Search for the cell housing the specified text and yield its [x, y] center coordinate. 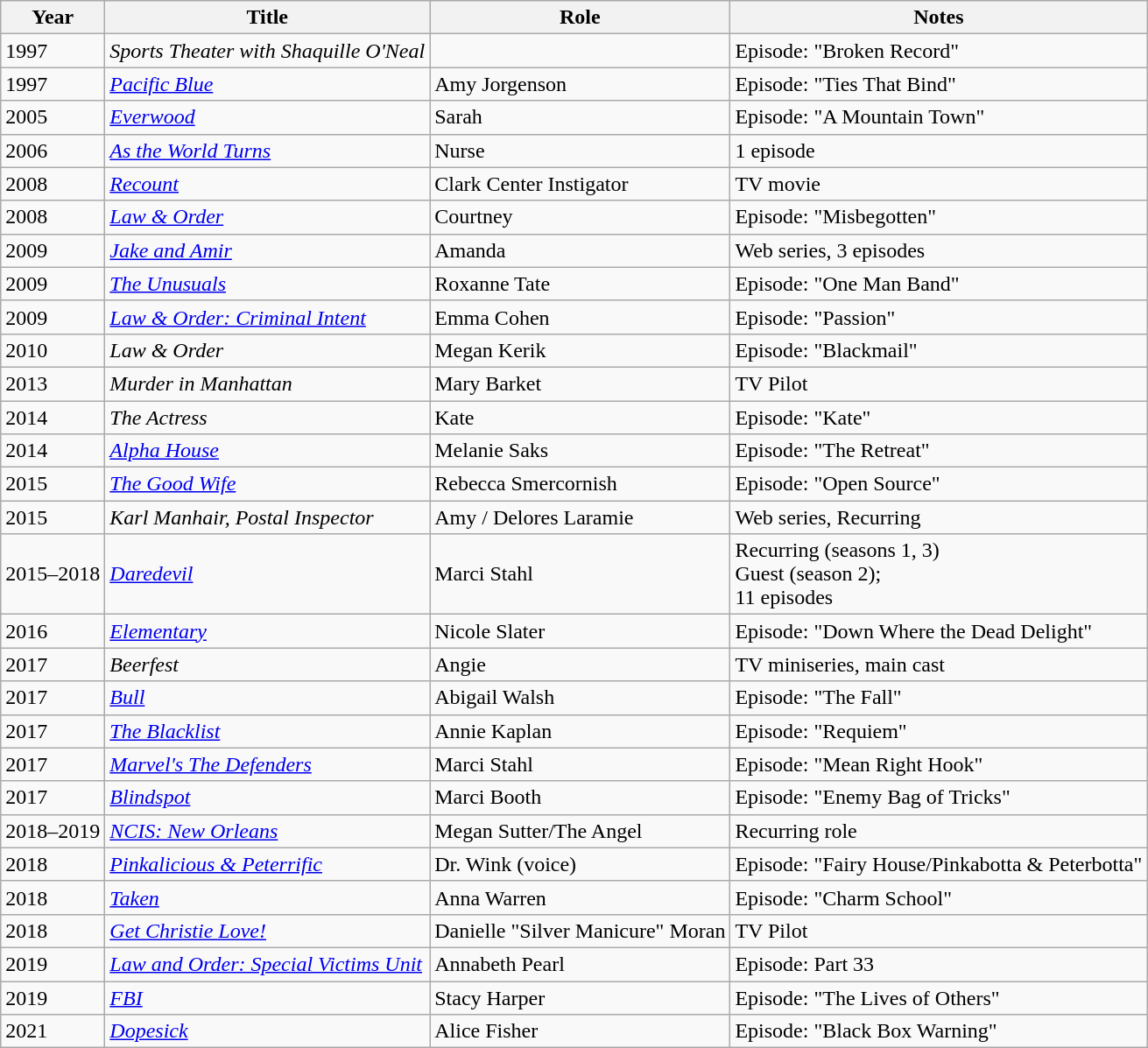
The Actress [268, 418]
Web series, Recurring [939, 517]
Episode: "Mean Right Hook" [939, 764]
Episode: "Black Box Warning" [939, 1031]
Angie [580, 665]
Pacific Blue [268, 84]
1 episode [939, 151]
Daredevil [268, 574]
Episode: "Open Source" [939, 484]
2021 [53, 1031]
Taken [268, 897]
NCIS: New Orleans [268, 831]
Episode: "Broken Record" [939, 51]
Bull [268, 698]
2016 [53, 631]
Recount [268, 184]
Karl Manhair, Postal Inspector [268, 517]
Episode: "Blackmail" [939, 350]
Megan Kerik [580, 350]
TV miniseries, main cast [939, 665]
Dr. Wink (voice) [580, 864]
The Blacklist [268, 731]
Episode: "The Lives of Others" [939, 997]
Elementary [268, 631]
Episode: "The Retreat" [939, 451]
Sports Theater with Shaquille O'Neal [268, 51]
Abigail Walsh [580, 698]
Episode: "Kate" [939, 418]
Get Christie Love! [268, 931]
Episode: "Requiem" [939, 731]
Alpha House [268, 451]
Episode: "Charm School" [939, 897]
Episode: "Passion" [939, 317]
Amanda [580, 250]
Blindspot [268, 798]
Episode: "Ties That Bind" [939, 84]
Marci Booth [580, 798]
Marvel's The Defenders [268, 764]
Alice Fisher [580, 1031]
The Unusuals [268, 284]
Pinkalicious & Peterrific [268, 864]
2018–2019 [53, 831]
The Good Wife [268, 484]
2013 [53, 383]
Nurse [580, 151]
Clark Center Instigator [580, 184]
Dopesick [268, 1031]
Recurring (seasons 1, 3)Guest (season 2);11 episodes [939, 574]
Roxanne Tate [580, 284]
As the World Turns [268, 151]
Anna Warren [580, 897]
Jake and Amir [268, 250]
Law and Order: Special Victims Unit [268, 964]
Episode: "A Mountain Town" [939, 117]
2005 [53, 117]
TV movie [939, 184]
Melanie Saks [580, 451]
Everwood [268, 117]
Rebecca Smercornish [580, 484]
Stacy Harper [580, 997]
FBI [268, 997]
Danielle "Silver Manicure" Moran [580, 931]
Nicole Slater [580, 631]
2015–2018 [53, 574]
Annabeth Pearl [580, 964]
Episode: "The Fall" [939, 698]
Episode: "Enemy Bag of Tricks" [939, 798]
Web series, 3 episodes [939, 250]
Episode: Part 33 [939, 964]
Murder in Manhattan [268, 383]
Title [268, 18]
Mary Barket [580, 383]
Recurring role [939, 831]
Law & Order: Criminal Intent [268, 317]
Episode: "One Man Band" [939, 284]
2010 [53, 350]
Kate [580, 418]
Year [53, 18]
Amy Jorgenson [580, 84]
Amy / Delores Laramie [580, 517]
Emma Cohen [580, 317]
2006 [53, 151]
Notes [939, 18]
Episode: "Down Where the Dead Delight" [939, 631]
Courtney [580, 217]
Role [580, 18]
Megan Sutter/The Angel [580, 831]
Beerfest [268, 665]
Annie Kaplan [580, 731]
Sarah [580, 117]
Episode: "Fairy House/Pinkabotta & Peterbotta" [939, 864]
Episode: "Misbegotten" [939, 217]
